Locate the cell with the specified text and output its [X, Y] center coordinate. 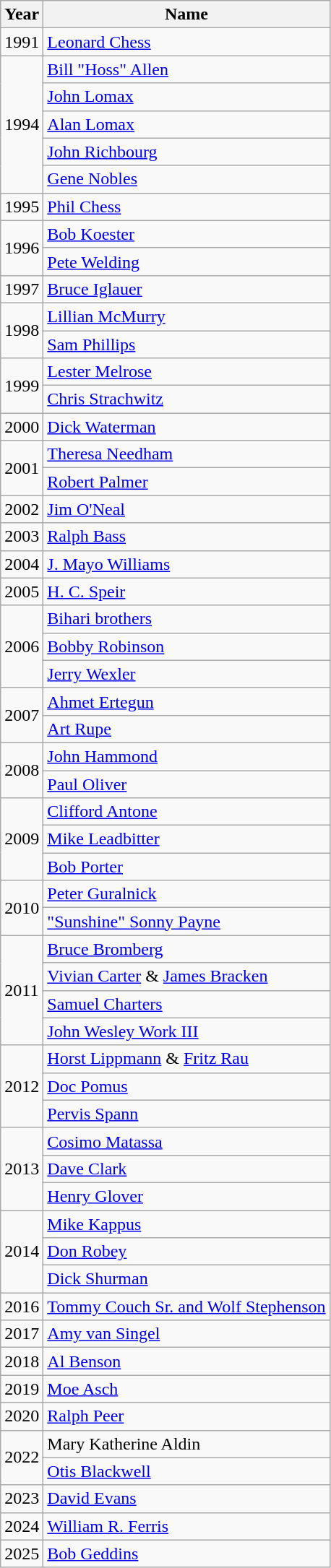
Bobby Robinson [186, 646]
Mary Katherine Aldin [186, 1444]
1996 [22, 248]
Cosimo Matassa [186, 1141]
2020 [22, 1416]
1999 [22, 386]
2000 [22, 427]
2008 [22, 770]
J. Mayo Williams [186, 564]
Lester Melrose [186, 372]
Vivian Carter & James Bracken [186, 976]
2013 [22, 1169]
Tommy Couch Sr. and Wolf Stephenson [186, 1307]
2001 [22, 468]
John Wesley Work III [186, 1031]
2022 [22, 1457]
David Evans [186, 1499]
Dick Shurman [186, 1279]
Lillian McMurry [186, 316]
2007 [22, 715]
Peter Guralnick [186, 894]
2019 [22, 1389]
2024 [22, 1526]
2003 [22, 537]
2011 [22, 990]
Name [186, 14]
1994 [22, 124]
Samuel Charters [186, 1004]
Moe Asch [186, 1389]
John Lomax [186, 97]
Bruce Bromberg [186, 949]
Bob Geddins [186, 1554]
Year [22, 14]
Theresa Needham [186, 454]
1998 [22, 330]
Doc Pomus [186, 1086]
Dick Waterman [186, 427]
Ralph Bass [186, 537]
1995 [22, 207]
2014 [22, 1252]
2006 [22, 646]
Jim O'Neal [186, 509]
Jerry Wexler [186, 674]
Pervis Spann [186, 1114]
Ahmet Ertegun [186, 701]
Dave Clark [186, 1169]
H. C. Speir [186, 592]
2023 [22, 1499]
2025 [22, 1554]
Horst Lippmann & Fritz Rau [186, 1059]
Art Rupe [186, 729]
Bob Koester [186, 234]
Alan Lomax [186, 124]
2012 [22, 1086]
Amy van Singel [186, 1334]
Bruce Iglauer [186, 289]
Chris Strachwitz [186, 399]
Phil Chess [186, 207]
Pete Welding [186, 261]
Bill "Hoss" Allen [186, 69]
2016 [22, 1307]
2017 [22, 1334]
1991 [22, 42]
"Sunshine" Sonny Payne [186, 922]
Bihari brothers [186, 619]
Ralph Peer [186, 1416]
2010 [22, 908]
William R. Ferris [186, 1526]
Al Benson [186, 1361]
Sam Phillips [186, 345]
Clifford Antone [186, 812]
Gene Nobles [186, 179]
2009 [22, 839]
2005 [22, 592]
Robert Palmer [186, 482]
2018 [22, 1361]
Bob Porter [186, 867]
2002 [22, 509]
Leonard Chess [186, 42]
John Richbourg [186, 152]
Mike Leadbitter [186, 839]
Otis Blackwell [186, 1471]
Mike Kappus [186, 1224]
Paul Oliver [186, 784]
John Hammond [186, 756]
1997 [22, 289]
2004 [22, 564]
Don Robey [186, 1252]
Henry Glover [186, 1196]
